Detect which cell encompasses the target text, then output its (X, Y) center coordinate. 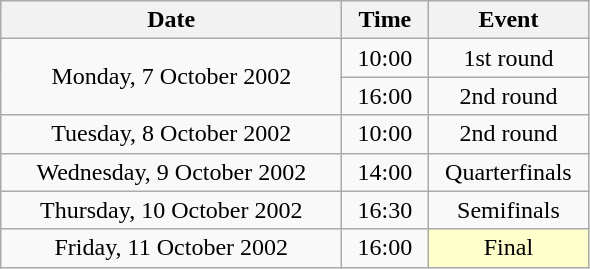
16:30 (385, 210)
Thursday, 10 October 2002 (172, 210)
Wednesday, 9 October 2002 (172, 172)
Date (172, 20)
Tuesday, 8 October 2002 (172, 134)
Final (508, 248)
14:00 (385, 172)
Semifinals (508, 210)
Quarterfinals (508, 172)
Time (385, 20)
1st round (508, 58)
Monday, 7 October 2002 (172, 77)
Friday, 11 October 2002 (172, 248)
Event (508, 20)
